Pinpoint the cell where the given text exists, returning its [X, Y] midpoint coordinate. 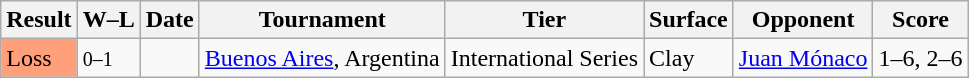
Result [39, 20]
Clay [689, 58]
Date [170, 20]
International Series [544, 58]
Score [920, 20]
Tournament [322, 20]
1–6, 2–6 [920, 58]
Juan Mónaco [803, 58]
Tier [544, 20]
Opponent [803, 20]
W–L [108, 20]
Loss [39, 58]
0–1 [108, 58]
Buenos Aires, Argentina [322, 58]
Surface [689, 20]
